For the text-containing cell, return its midpoint in (x, y) coordinate format. 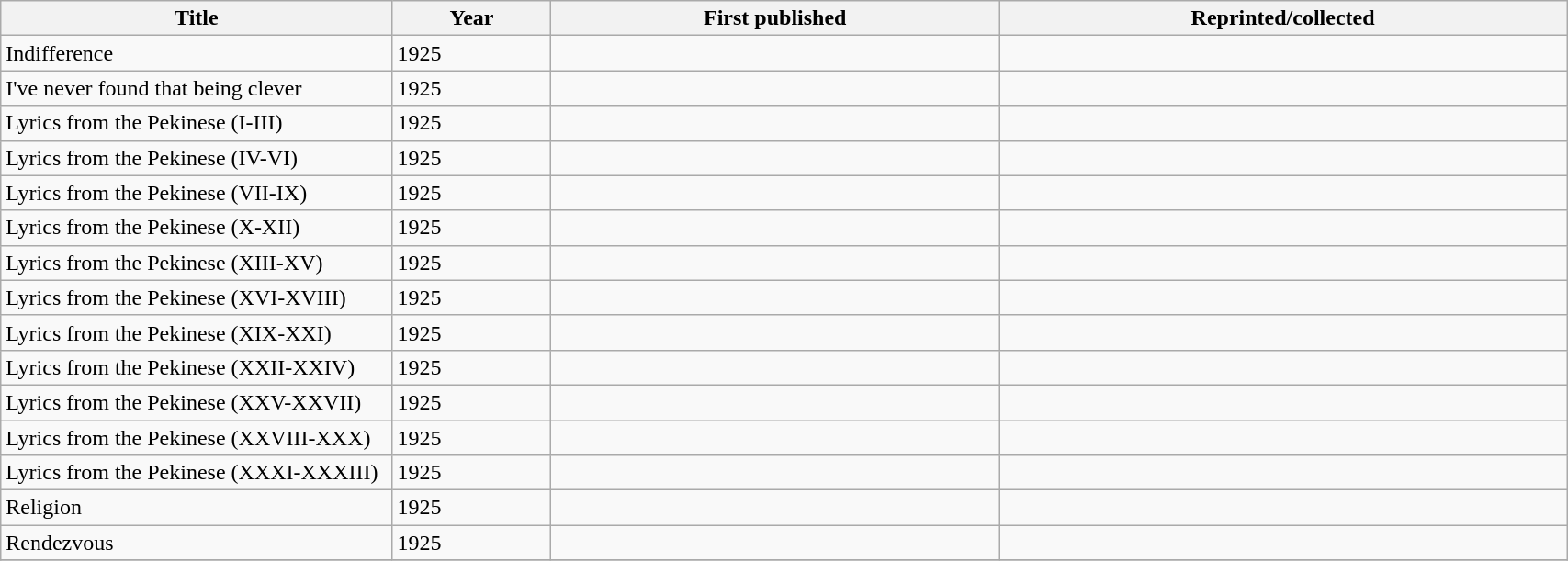
Religion (197, 508)
Indifference (197, 53)
Rendezvous (197, 543)
Lyrics from the Pekinese (XIX-XXI) (197, 332)
Year (472, 18)
Lyrics from the Pekinese (XIII-XV) (197, 263)
Lyrics from the Pekinese (XXII-XXIV) (197, 367)
Lyrics from the Pekinese (IV-VI) (197, 158)
Lyrics from the Pekinese (XXV-XXVII) (197, 402)
Lyrics from the Pekinese (VII-IX) (197, 193)
Lyrics from the Pekinese (XXVIII-XXX) (197, 438)
I've never found that being clever (197, 88)
First published (775, 18)
Lyrics from the Pekinese (XVI-XVIII) (197, 297)
Reprinted/collected (1283, 18)
Lyrics from the Pekinese (I-III) (197, 123)
Title (197, 18)
Lyrics from the Pekinese (XXXI-XXXIII) (197, 473)
Lyrics from the Pekinese (X-XII) (197, 228)
